For the text-containing cell, return its midpoint in [x, y] coordinate format. 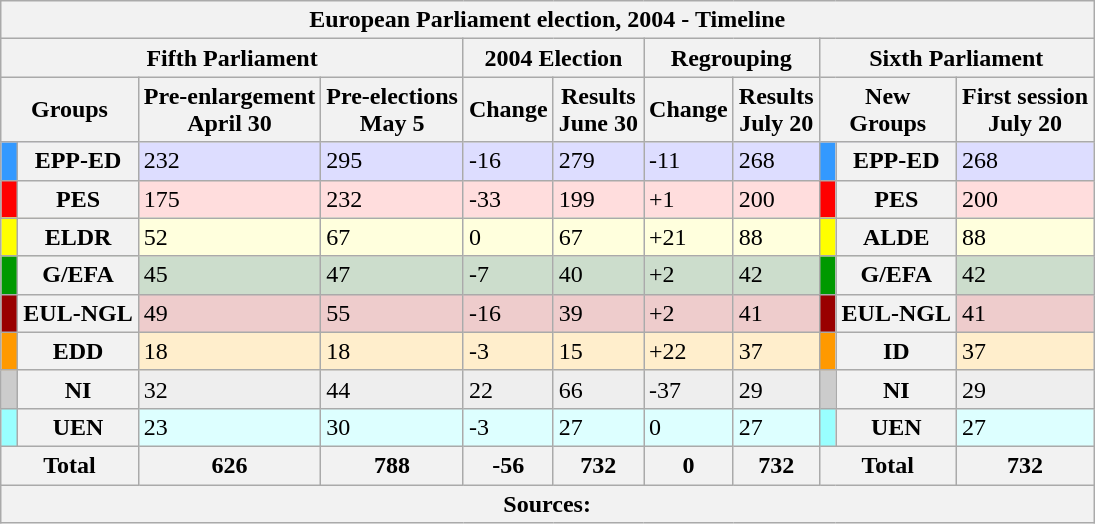
ALDE [896, 237]
Pre-electionsMay 5 [392, 110]
Sixth Parliament [956, 58]
199 [598, 199]
-56 [508, 465]
+22 [689, 351]
+1 [689, 199]
ID [896, 351]
55 [392, 313]
32 [230, 389]
66 [598, 389]
52 [230, 237]
Sources: [548, 503]
-7 [508, 275]
47 [392, 275]
30 [392, 427]
+21 [689, 237]
44 [392, 389]
EDD [78, 351]
2004 Election [553, 58]
NewGroups [888, 110]
Groups [70, 110]
22 [508, 389]
-33 [508, 199]
-37 [689, 389]
First sessionJuly 20 [1024, 110]
ELDR [78, 237]
ResultsJuly 20 [776, 110]
23 [230, 427]
-11 [689, 161]
Pre-enlargementApril 30 [230, 110]
40 [598, 275]
49 [230, 313]
ResultsJune 30 [598, 110]
45 [230, 275]
295 [392, 161]
European Parliament election, 2004 - Timeline [548, 20]
Fifth Parliament [232, 58]
15 [598, 351]
39 [598, 313]
175 [230, 199]
788 [392, 465]
279 [598, 161]
Regrouping [732, 58]
626 [230, 465]
